Identify which cell holds the provided text, then report its [X, Y] central coordinate. 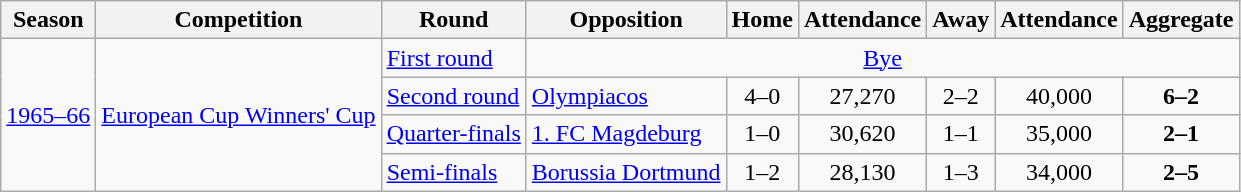
Borussia Dortmund [626, 172]
Competition [238, 20]
35,000 [1059, 134]
Round [454, 20]
First round [454, 58]
1–3 [961, 172]
Quarter-finals [454, 134]
2–2 [961, 96]
European Cup Winners' Cup [238, 115]
Second round [454, 96]
Season [48, 20]
1–2 [762, 172]
1. FC Magdeburg [626, 134]
2–1 [1181, 134]
Opposition [626, 20]
1965–66 [48, 115]
Home [762, 20]
34,000 [1059, 172]
6–2 [1181, 96]
1–1 [961, 134]
Aggregate [1181, 20]
28,130 [862, 172]
Away [961, 20]
Bye [882, 58]
40,000 [1059, 96]
Olympiacos [626, 96]
1–0 [762, 134]
Semi-finals [454, 172]
30,620 [862, 134]
2–5 [1181, 172]
27,270 [862, 96]
4–0 [762, 96]
